Detect which cell encompasses the target text, then output its (x, y) center coordinate. 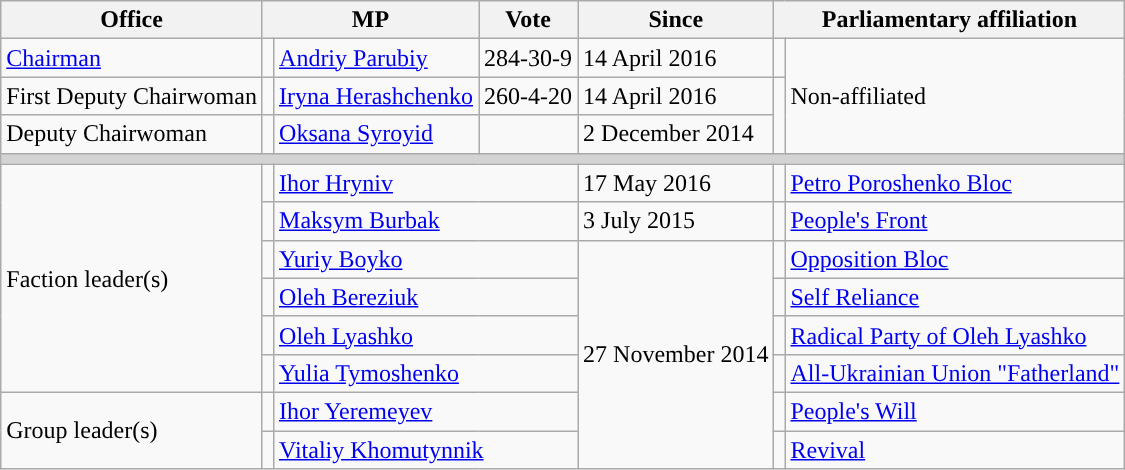
Office (132, 20)
Parliamentary affiliation (950, 20)
People's Will (955, 411)
260-4-20 (528, 96)
Since (676, 20)
Self Reliance (955, 297)
Chairman (132, 58)
3 July 2015 (676, 221)
Non-affiliated (955, 96)
Andriy Parubiy (376, 58)
All-Ukrainian Union "Fatherland" (955, 373)
Opposition Bloc (955, 259)
2 December 2014 (676, 134)
Deputy Chairwoman (132, 134)
Vitaliy Khomutynnik (426, 449)
Yuriy Boyko (426, 259)
Group leader(s) (132, 430)
Oksana Syroyid (376, 134)
27 November 2014 (676, 354)
People's Front (955, 221)
284-30-9 (528, 58)
First Deputy Chairwoman (132, 96)
Radical Party of Oleh Lyashko (955, 335)
Ihor Yeremeyev (426, 411)
MP (370, 20)
Maksym Burbak (426, 221)
Vote (528, 20)
Ihor Hryniv (426, 183)
17 May 2016 (676, 183)
Petro Poroshenko Bloc (955, 183)
Oleh Bereziuk (426, 297)
Oleh Lyashko (426, 335)
Yulia Tymoshenko (426, 373)
Revival (955, 449)
Faction leader(s) (132, 278)
Iryna Herashchenko (376, 96)
